From the cell containing the given text, extract its center point as (X, Y) coordinate. 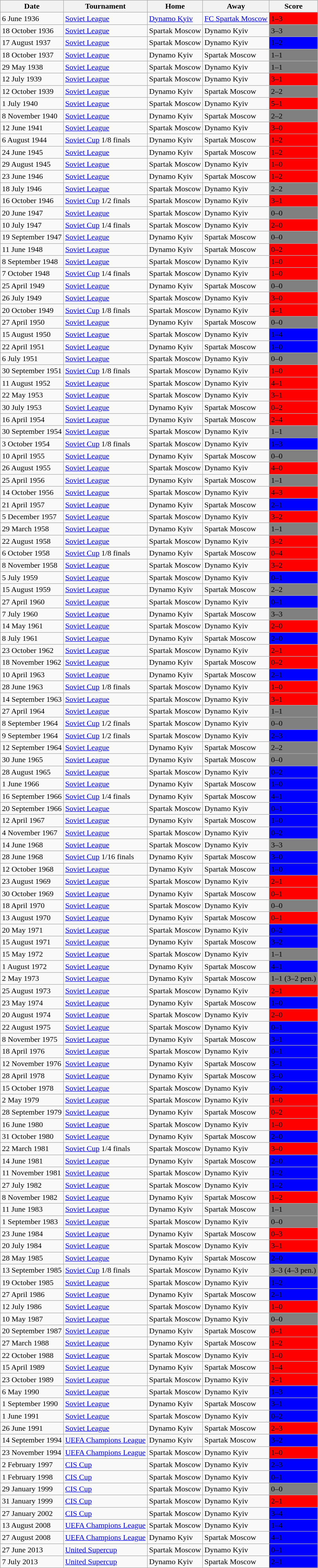
1 June 1991 (32, 1416)
19 October 1985 (32, 1282)
23 November 1994 (32, 1452)
28 August 1965 (32, 772)
5–1 (293, 103)
6 June 1936 (32, 19)
12 July 1986 (32, 1307)
27 August 2008 (32, 1538)
30 June 1965 (32, 760)
16 June 1980 (32, 1124)
26 August 1955 (32, 468)
8 November 1940 (32, 116)
4 November 1967 (32, 833)
19 September 1947 (32, 237)
14 September 1994 (32, 1440)
28 June 1968 (32, 857)
17 August 1937 (32, 43)
15 August 1971 (32, 942)
Tournament (105, 6)
6 August 1944 (32, 140)
0–4 (293, 553)
5 December 1957 (32, 517)
11 November 1981 (32, 1173)
16 October 1946 (32, 201)
12 June 1941 (32, 128)
18 November 1962 (32, 663)
11 June 1983 (32, 1209)
6 May 1990 (32, 1392)
22 August 1958 (32, 541)
29 January 1999 (32, 1489)
28 May 1985 (32, 1258)
26 July 1949 (32, 298)
12 November 1976 (32, 1064)
18 October 1937 (32, 55)
30 October 1969 (32, 893)
11 August 1952 (32, 383)
12 October 1939 (32, 91)
10 May 1987 (32, 1319)
14 October 1956 (32, 492)
8 July 1961 (32, 638)
10 July 1947 (32, 225)
3 October 1954 (32, 444)
27 July 1982 (32, 1185)
23 June 1946 (32, 177)
20 May 1971 (32, 930)
1 September 1990 (32, 1404)
4–3 (293, 492)
27 March 1988 (32, 1343)
12 October 1968 (32, 869)
11 June 1948 (32, 249)
2 May 1979 (32, 1100)
29 March 1958 (32, 529)
6 July 1951 (32, 359)
Date (32, 6)
7 October 1948 (32, 274)
28 September 1979 (32, 1112)
16 September 1966 (32, 796)
13 August 2008 (32, 1526)
20 September 1987 (32, 1331)
27 April 1964 (32, 711)
1 September 1983 (32, 1222)
12 April 1967 (32, 821)
25 August 1973 (32, 991)
15 April 1989 (32, 1367)
7 July 2013 (32, 1562)
15 August 1950 (32, 334)
Score (293, 6)
27 June 2013 (32, 1550)
2–4 (293, 420)
15 August 1959 (32, 590)
14 June 1981 (32, 1161)
13 August 1970 (32, 918)
1 July 1940 (32, 103)
0–3 (293, 1234)
24 June 1945 (32, 152)
26 June 1991 (32, 1428)
Away (236, 6)
10 April 1963 (32, 675)
30 September 1954 (32, 432)
1 February 1998 (32, 1477)
25 April 1956 (32, 480)
8 November 1975 (32, 1039)
20 July 1984 (32, 1246)
30 July 1953 (32, 407)
14 June 1968 (32, 845)
28 June 1963 (32, 687)
31 January 1999 (32, 1501)
29 August 1945 (32, 164)
22 May 1953 (32, 395)
18 October 1936 (32, 31)
23 May 1974 (32, 1003)
1 June 1966 (32, 784)
27 January 2002 (32, 1513)
20 June 1947 (32, 213)
27 April 1986 (32, 1294)
15 May 1972 (32, 954)
8 September 1948 (32, 261)
14 May 1961 (32, 626)
2 May 1973 (32, 979)
8 November 1982 (32, 1197)
20 September 1966 (32, 808)
7 July 1960 (32, 614)
FC Spartak Moscow (236, 19)
16 April 1954 (32, 420)
8 September 1964 (32, 723)
3–3 (4–3 pen.) (293, 1270)
23 October 1989 (32, 1380)
27 April 1950 (32, 322)
13 September 1985 (32, 1270)
18 July 1946 (32, 189)
18 April 1970 (32, 905)
3–4 (293, 1513)
8 November 1958 (32, 565)
9 September 1964 (32, 735)
5 July 1959 (32, 578)
6 October 1958 (32, 553)
12 September 1964 (32, 748)
Home (175, 6)
27 April 1960 (32, 602)
21 April 1957 (32, 504)
23 June 1984 (32, 1234)
1 August 1972 (32, 966)
4–0 (293, 468)
29 May 1938 (32, 67)
12 July 1939 (32, 79)
20 August 1974 (32, 1015)
22 April 1951 (32, 346)
23 October 1962 (32, 650)
1–1 (3–2 pen.) (293, 979)
31 October 1980 (32, 1137)
22 October 1988 (32, 1355)
28 April 1978 (32, 1076)
20 October 1949 (32, 310)
30 September 1951 (32, 371)
Soviet Cup 1/16 finals (105, 857)
15 October 1978 (32, 1088)
22 March 1981 (32, 1149)
14 September 1963 (32, 699)
18 April 1976 (32, 1051)
10 April 1955 (32, 456)
25 April 1949 (32, 286)
23 August 1969 (32, 881)
2 February 1997 (32, 1465)
22 August 1975 (32, 1027)
